Output the [x, y] coordinate of the center of the cell containing the given text.  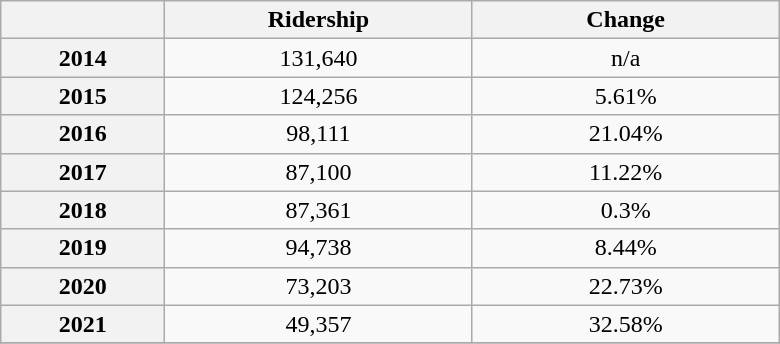
2018 [83, 210]
5.61% [626, 96]
2014 [83, 58]
2015 [83, 96]
Ridership [318, 20]
22.73% [626, 286]
2017 [83, 172]
49,357 [318, 324]
Change [626, 20]
87,100 [318, 172]
2021 [83, 324]
8.44% [626, 248]
2020 [83, 286]
n/a [626, 58]
124,256 [318, 96]
2016 [83, 134]
131,640 [318, 58]
0.3% [626, 210]
73,203 [318, 286]
94,738 [318, 248]
21.04% [626, 134]
11.22% [626, 172]
98,111 [318, 134]
87,361 [318, 210]
2019 [83, 248]
32.58% [626, 324]
